Detect which cell encompasses the target text, then output its [x, y] center coordinate. 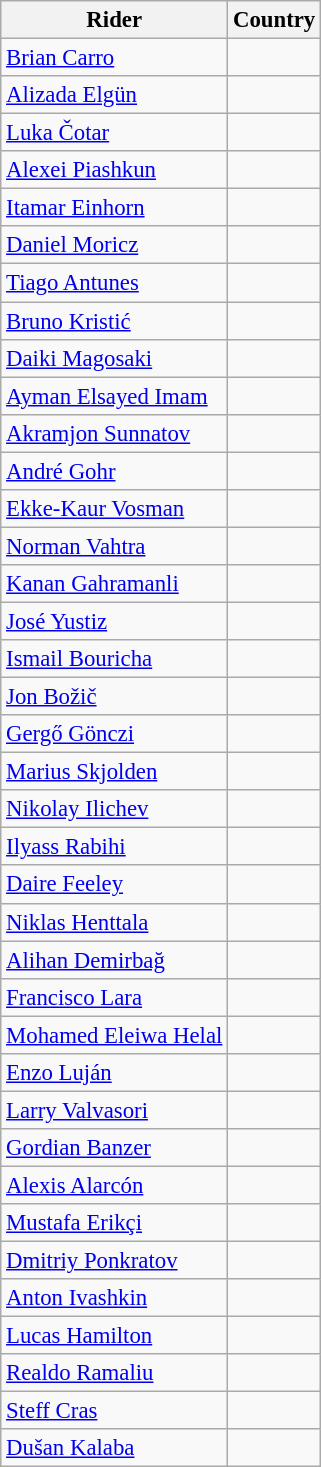
Luka Čotar [114, 133]
Daiki Magosaki [114, 358]
Rider [114, 20]
Gergő Gönczi [114, 734]
Alihan Demirbağ [114, 960]
Larry Valvasori [114, 1110]
Anton Ivashkin [114, 1298]
Daire Feeley [114, 885]
Realdo Ramaliu [114, 1373]
Alexis Alarcón [114, 1185]
Marius Skjolden [114, 772]
Ayman Elsayed Imam [114, 396]
Nikolay Ilichev [114, 809]
Mohamed Eleiwa Helal [114, 1035]
Alexei Piashkun [114, 170]
Brian Carro [114, 58]
Tiago Antunes [114, 283]
Steff Cras [114, 1411]
Ismail Bouricha [114, 659]
José Yustiz [114, 621]
Alizada Elgün [114, 95]
Mustafa Erikçi [114, 1223]
Bruno Kristić [114, 321]
Ekke-Kaur Vosman [114, 509]
Kanan Gahramanli [114, 584]
Lucas Hamilton [114, 1336]
Francisco Lara [114, 997]
Jon Božič [114, 697]
Itamar Einhorn [114, 208]
Enzo Luján [114, 1073]
André Gohr [114, 471]
Country [274, 20]
Gordian Banzer [114, 1148]
Ilyass Rabihi [114, 847]
Dmitriy Ponkratov [114, 1261]
Akramjon Sunnatov [114, 433]
Daniel Moricz [114, 245]
Norman Vahtra [114, 546]
Niklas Henttala [114, 922]
